Return the [x, y] coordinate for the center point of the cell that contains the specified text.  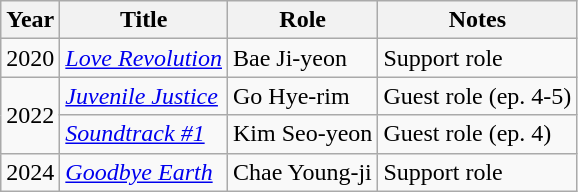
2020 [30, 58]
Juvenile Justice [144, 96]
Kim Seo-yeon [303, 134]
Bae Ji-yeon [303, 58]
Go Hye-rim [303, 96]
Soundtrack #1 [144, 134]
Title [144, 20]
Year [30, 20]
Chae Young-ji [303, 172]
2024 [30, 172]
Role [303, 20]
Goodbye Earth [144, 172]
Notes [478, 20]
2022 [30, 115]
Love Revolution [144, 58]
Guest role (ep. 4-5) [478, 96]
Guest role (ep. 4) [478, 134]
